Return the (x, y) coordinate for the center point of the cell that contains the specified text.  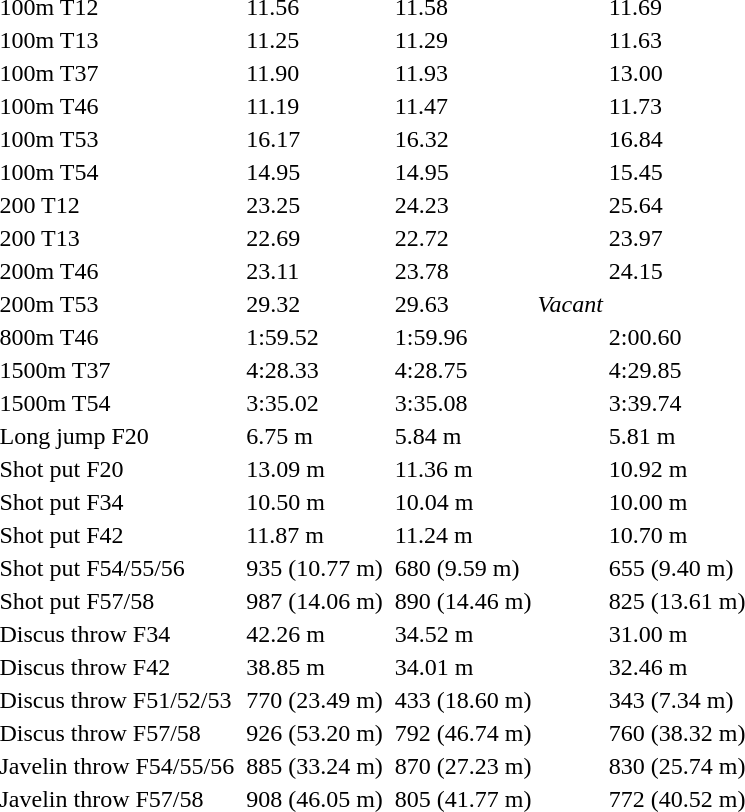
890 (14.46 m) (463, 601)
23.11 (315, 271)
987 (14.06 m) (315, 601)
935 (10.77 m) (315, 568)
29.32 (315, 304)
42.26 m (315, 634)
4:28.33 (315, 370)
885 (33.24 m) (315, 766)
926 (53.20 m) (315, 733)
11.93 (463, 73)
6.75 m (315, 436)
11.19 (315, 106)
11.90 (315, 73)
22.69 (315, 238)
23.25 (315, 205)
13.09 m (315, 469)
792 (46.74 m) (463, 733)
5.84 m (463, 436)
870 (27.23 m) (463, 766)
4:28.75 (463, 370)
1:59.52 (315, 337)
22.72 (463, 238)
16.32 (463, 139)
16.17 (315, 139)
Vacant (570, 304)
10.04 m (463, 502)
38.85 m (315, 667)
11.29 (463, 40)
680 (9.59 m) (463, 568)
34.52 m (463, 634)
34.01 m (463, 667)
24.23 (463, 205)
770 (23.49 m) (315, 700)
11.24 m (463, 535)
10.50 m (315, 502)
3:35.08 (463, 403)
11.25 (315, 40)
11.47 (463, 106)
3:35.02 (315, 403)
29.63 (463, 304)
433 (18.60 m) (463, 700)
11.36 m (463, 469)
11.87 m (315, 535)
23.78 (463, 271)
1:59.96 (463, 337)
